Output the [x, y] coordinate of the center of the cell containing the given text.  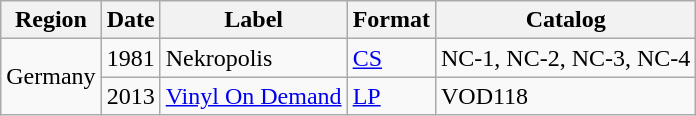
Date [130, 20]
Catalog [565, 20]
LP [391, 96]
Vinyl On Demand [254, 96]
1981 [130, 58]
Nekropolis [254, 58]
NC-1, NC-2, NC-3, NC-4 [565, 58]
Germany [51, 77]
Label [254, 20]
CS [391, 58]
Region [51, 20]
VOD118 [565, 96]
2013 [130, 96]
Format [391, 20]
